Pinpoint the cell where the given text exists, returning its [X, Y] midpoint coordinate. 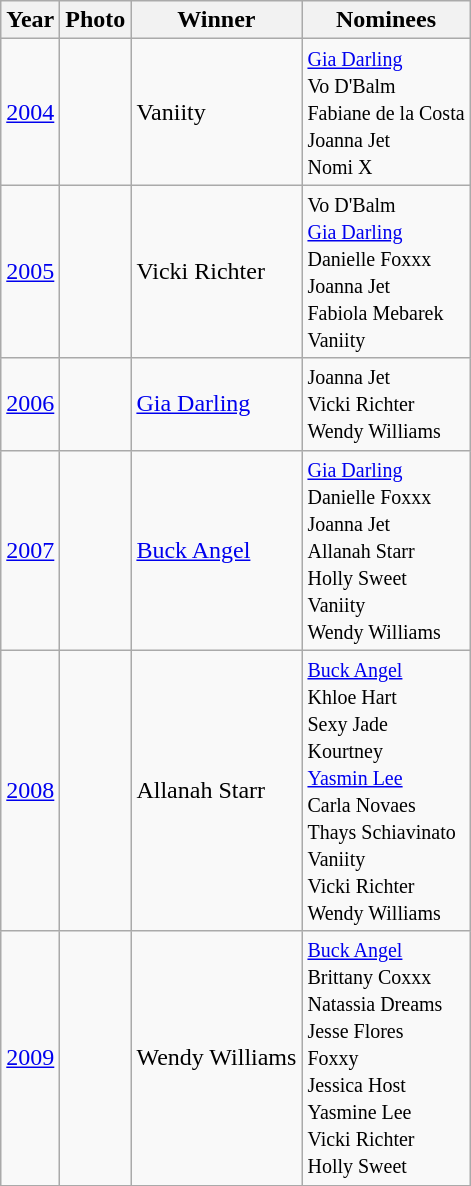
2007 [30, 550]
Vaniity [216, 112]
Winner [216, 20]
Photo [96, 20]
Allanah Starr [216, 790]
Vo D'BalmGia DarlingDanielle FoxxxJoanna JetFabiola MebarekVaniity [386, 272]
Joanna JetVicki RichterWendy Williams [386, 404]
2005 [30, 272]
2004 [30, 112]
Year [30, 20]
2006 [30, 404]
Nominees [386, 20]
2009 [30, 1058]
Buck AngelKhloe HartSexy JadeKourtneyYasmin LeeCarla NovaesThays SchiavinatoVaniityVicki RichterWendy Williams [386, 790]
Vicki Richter [216, 272]
Gia Darling [216, 404]
Buck Angel [216, 550]
Gia DarlingVo D'BalmFabiane de la CostaJoanna JetNomi X [386, 112]
Gia DarlingDanielle FoxxxJoanna JetAllanah StarrHolly SweetVaniityWendy Williams [386, 550]
2008 [30, 790]
Wendy Williams [216, 1058]
Buck AngelBrittany CoxxxNatassia DreamsJesse Flores Foxxy Jessica Host Yasmine Lee Vicki RichterHolly Sweet [386, 1058]
